For the text-containing cell, return its midpoint in (x, y) coordinate format. 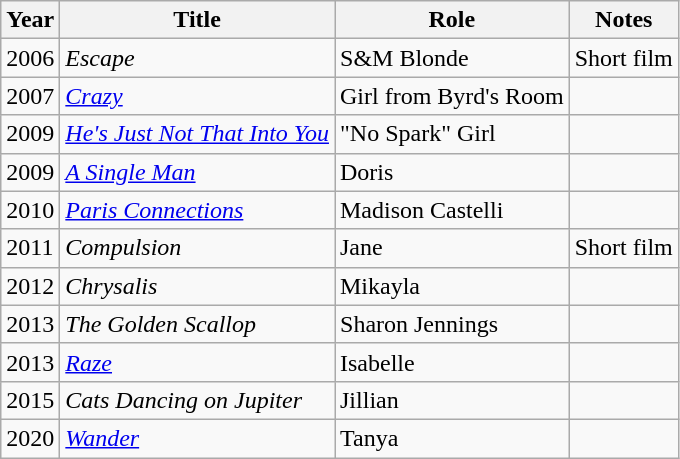
The Golden Scallop (198, 324)
Tanya (452, 438)
Paris Connections (198, 210)
Cats Dancing on Jupiter (198, 400)
Compulsion (198, 248)
Mikayla (452, 286)
2010 (30, 210)
Escape (198, 58)
Raze (198, 362)
Wander (198, 438)
Year (30, 20)
Madison Castelli (452, 210)
S&M Blonde (452, 58)
2012 (30, 286)
2011 (30, 248)
Sharon Jennings (452, 324)
Notes (624, 20)
Role (452, 20)
Chrysalis (198, 286)
Jane (452, 248)
"No Spark" Girl (452, 134)
Jillian (452, 400)
2020 (30, 438)
Doris (452, 172)
2015 (30, 400)
Girl from Byrd's Room (452, 96)
Title (198, 20)
2006 (30, 58)
A Single Man (198, 172)
Isabelle (452, 362)
Crazy (198, 96)
2007 (30, 96)
He's Just Not That Into You (198, 134)
